Capture the cell that displays the provided text and extract its [X, Y] central coordinate. 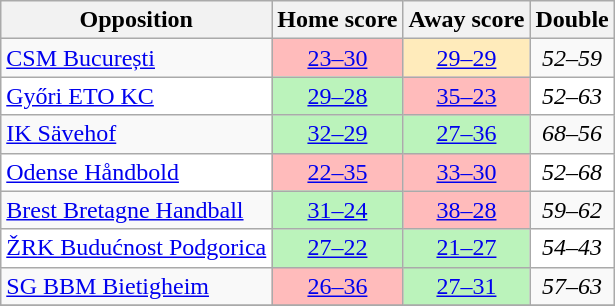
57–63 [572, 286]
52–63 [572, 96]
Opposition [136, 20]
52–68 [572, 172]
Győri ETO KC [136, 96]
Double [572, 20]
Odense Håndbold [136, 172]
SG BBM Bietigheim [136, 286]
ŽRK Budućnost Podgorica [136, 248]
52–59 [572, 58]
27–36 [466, 134]
IK Sävehof [136, 134]
38–28 [466, 210]
68–56 [572, 134]
22–35 [338, 172]
29–28 [338, 96]
29–29 [466, 58]
26–36 [338, 286]
59–62 [572, 210]
54–43 [572, 248]
31–24 [338, 210]
CSM București [136, 58]
33–30 [466, 172]
21–27 [466, 248]
23–30 [338, 58]
27–22 [338, 248]
27–31 [466, 286]
Away score [466, 20]
Home score [338, 20]
Brest Bretagne Handball [136, 210]
32–29 [338, 134]
35–23 [466, 96]
